For the text-containing cell, return its midpoint in [X, Y] coordinate format. 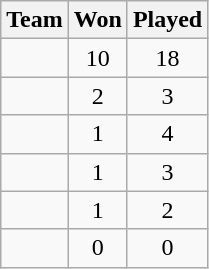
Won [98, 20]
10 [98, 58]
4 [167, 134]
Team [35, 20]
Played [167, 20]
18 [167, 58]
